Determine the [x, y] coordinate at the center of the cell enclosing the given text.  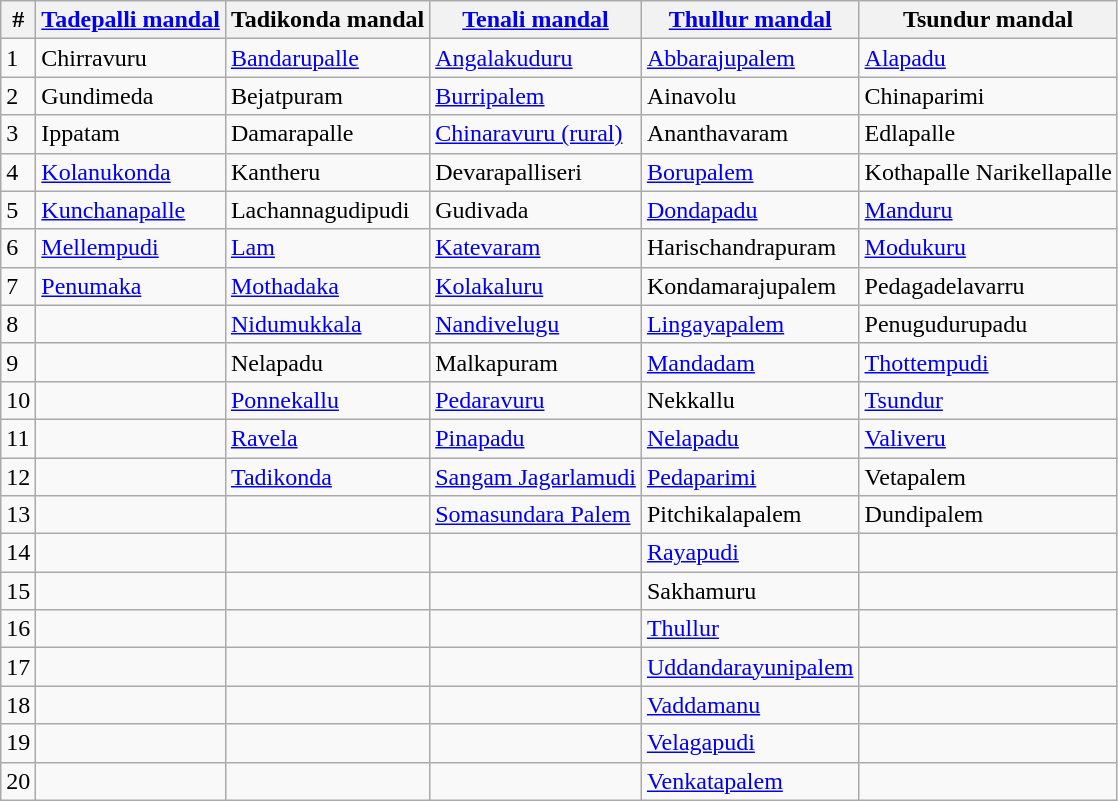
Kantheru [327, 172]
8 [18, 324]
1 [18, 58]
Mandadam [750, 362]
Kolanukonda [131, 172]
Chirravuru [131, 58]
Mothadaka [327, 286]
Sangam Jagarlamudi [536, 477]
Tsundur mandal [988, 20]
16 [18, 629]
Burripalem [536, 96]
Nidumukkala [327, 324]
Sakhamuru [750, 591]
5 [18, 210]
Lam [327, 248]
Tsundur [988, 400]
19 [18, 743]
Angalakuduru [536, 58]
Tadikonda mandal [327, 20]
Vetapalem [988, 477]
Modukuru [988, 248]
Dondapadu [750, 210]
Lachannagudipudi [327, 210]
Ainavolu [750, 96]
Kunchanapalle [131, 210]
Alapadu [988, 58]
Velagapudi [750, 743]
Pedaparimi [750, 477]
# [18, 20]
Pedagadelavarru [988, 286]
Devarapalliseri [536, 172]
7 [18, 286]
Mellempudi [131, 248]
Vaddamanu [750, 705]
Somasundara Palem [536, 515]
Katevaram [536, 248]
Dundipalem [988, 515]
Borupalem [750, 172]
Damarapalle [327, 134]
Lingayapalem [750, 324]
2 [18, 96]
Tadepalli mandal [131, 20]
Penugudurupadu [988, 324]
Edlapalle [988, 134]
9 [18, 362]
Gudivada [536, 210]
14 [18, 553]
11 [18, 438]
Tadikonda [327, 477]
Ponnekallu [327, 400]
Penumaka [131, 286]
Thullur [750, 629]
Pitchikalapalem [750, 515]
Pedaravuru [536, 400]
Pinapadu [536, 438]
Chinaravuru (rural) [536, 134]
Gundimeda [131, 96]
Thullur mandal [750, 20]
Abbarajupalem [750, 58]
Kolakaluru [536, 286]
6 [18, 248]
Kondamarajupalem [750, 286]
Tenali mandal [536, 20]
Rayapudi [750, 553]
12 [18, 477]
Bandarupalle [327, 58]
Uddandarayunipalem [750, 667]
13 [18, 515]
4 [18, 172]
3 [18, 134]
17 [18, 667]
Valiveru [988, 438]
15 [18, 591]
Harischandrapuram [750, 248]
Bejatpuram [327, 96]
Ravela [327, 438]
20 [18, 781]
Thottempudi [988, 362]
Ananthavaram [750, 134]
Manduru [988, 210]
Malkapuram [536, 362]
Chinaparimi [988, 96]
18 [18, 705]
10 [18, 400]
Nekkallu [750, 400]
Ippatam [131, 134]
Kothapalle Narikellapalle [988, 172]
Venkatapalem [750, 781]
Nandivelugu [536, 324]
